For the text-containing cell, return its midpoint in [X, Y] coordinate format. 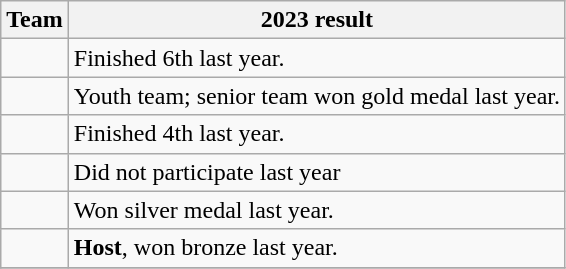
Finished 4th last year. [316, 134]
Did not participate last year [316, 172]
Won silver medal last year. [316, 210]
2023 result [316, 20]
Host, won bronze last year. [316, 248]
Finished 6th last year. [316, 58]
Team [35, 20]
Youth team; senior team won gold medal last year. [316, 96]
